Output the [x, y] coordinate of the center of the cell containing the given text.  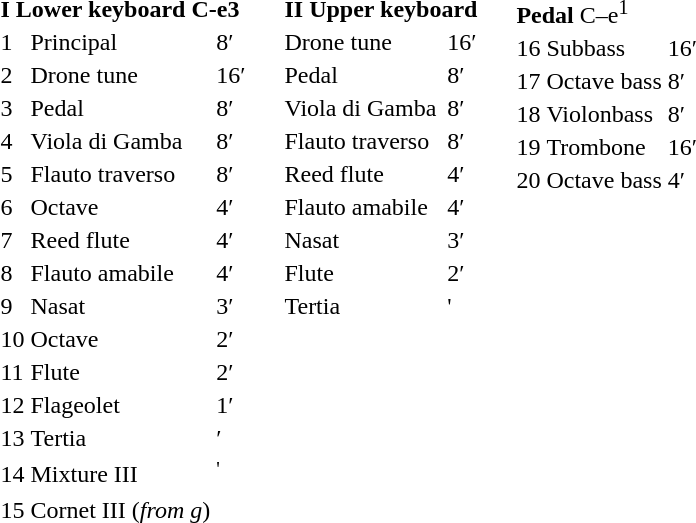
16 [528, 48]
Principal [120, 42]
Trombone [604, 147]
18 [528, 114]
19 [528, 147]
Flageolet [120, 405]
Mixture III [120, 474]
Violonbass [604, 114]
1′ [231, 405]
17 [528, 81]
20 [528, 180]
Subbass [604, 48]
′ [231, 438]
